Find where the given text appears and provide that cell's center as (x, y) coordinate. 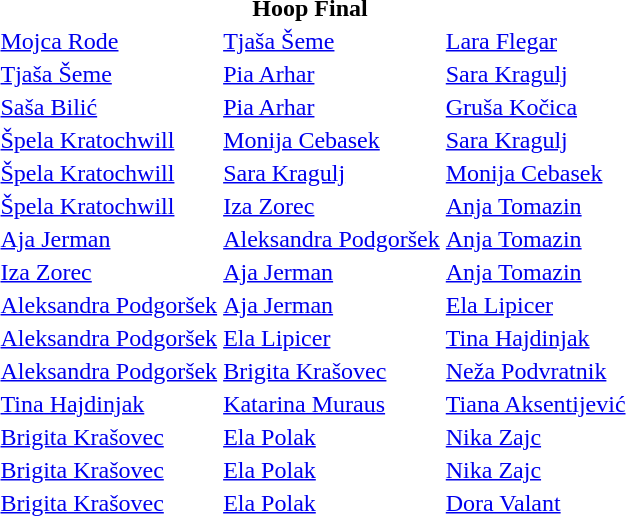
Aleksandra Podgoršek (332, 239)
Brigita Krašovec (332, 371)
Iza Zorec (332, 206)
Katarina Muraus (332, 404)
Monija Cebasek (332, 140)
Tjaša Šeme (332, 41)
Ela Lipicer (332, 338)
Sara Kragulj (332, 173)
